Identify which cell holds the provided text, then report its [x, y] central coordinate. 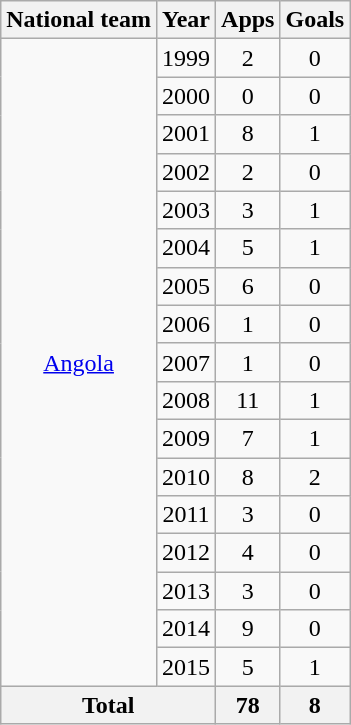
11 [248, 400]
2008 [186, 400]
2005 [186, 286]
2010 [186, 477]
78 [248, 705]
National team [79, 20]
2014 [186, 629]
2011 [186, 515]
2000 [186, 96]
Total [108, 705]
Apps [248, 20]
2012 [186, 553]
7 [248, 438]
2015 [186, 667]
9 [248, 629]
Goals [315, 20]
2004 [186, 248]
1999 [186, 58]
2002 [186, 172]
2013 [186, 591]
2007 [186, 362]
2006 [186, 324]
2009 [186, 438]
2001 [186, 134]
4 [248, 553]
Year [186, 20]
2003 [186, 210]
6 [248, 286]
Angola [79, 362]
